Find where the given text appears and provide that cell's center as [x, y] coordinate. 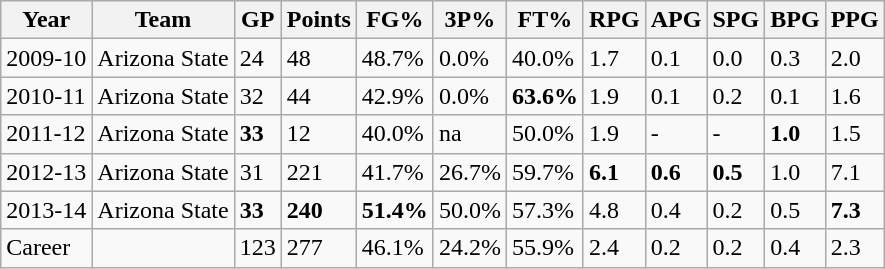
32 [258, 96]
24.2% [470, 248]
0.3 [795, 58]
221 [318, 172]
0.0 [736, 58]
SPG [736, 20]
123 [258, 248]
2.0 [854, 58]
Career [46, 248]
na [470, 134]
55.9% [544, 248]
4.8 [614, 210]
2009-10 [46, 58]
277 [318, 248]
2010-11 [46, 96]
59.7% [544, 172]
Points [318, 20]
6.1 [614, 172]
24 [258, 58]
2011-12 [46, 134]
42.9% [394, 96]
46.1% [394, 248]
APG [676, 20]
Team [163, 20]
240 [318, 210]
31 [258, 172]
2012-13 [46, 172]
BPG [795, 20]
12 [318, 134]
GP [258, 20]
RPG [614, 20]
0.6 [676, 172]
Year [46, 20]
FT% [544, 20]
48 [318, 58]
44 [318, 96]
41.7% [394, 172]
48.7% [394, 58]
7.1 [854, 172]
FG% [394, 20]
PPG [854, 20]
57.3% [544, 210]
26.7% [470, 172]
1.6 [854, 96]
3P% [470, 20]
7.3 [854, 210]
1.5 [854, 134]
2.3 [854, 248]
2013-14 [46, 210]
2.4 [614, 248]
51.4% [394, 210]
1.7 [614, 58]
63.6% [544, 96]
